For the text-containing cell, return its midpoint in [X, Y] coordinate format. 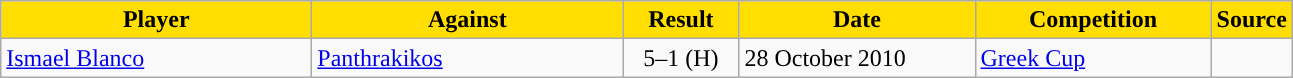
Greek Cup [1093, 58]
Panthrakikos [468, 58]
Source [1252, 20]
Result [681, 20]
Date [857, 20]
Competition [1093, 20]
Player [156, 20]
Ismael Blanco [156, 58]
28 October 2010 [857, 58]
5–1 (H) [681, 58]
Against [468, 20]
